Find where the given text appears and provide that cell's center as (x, y) coordinate. 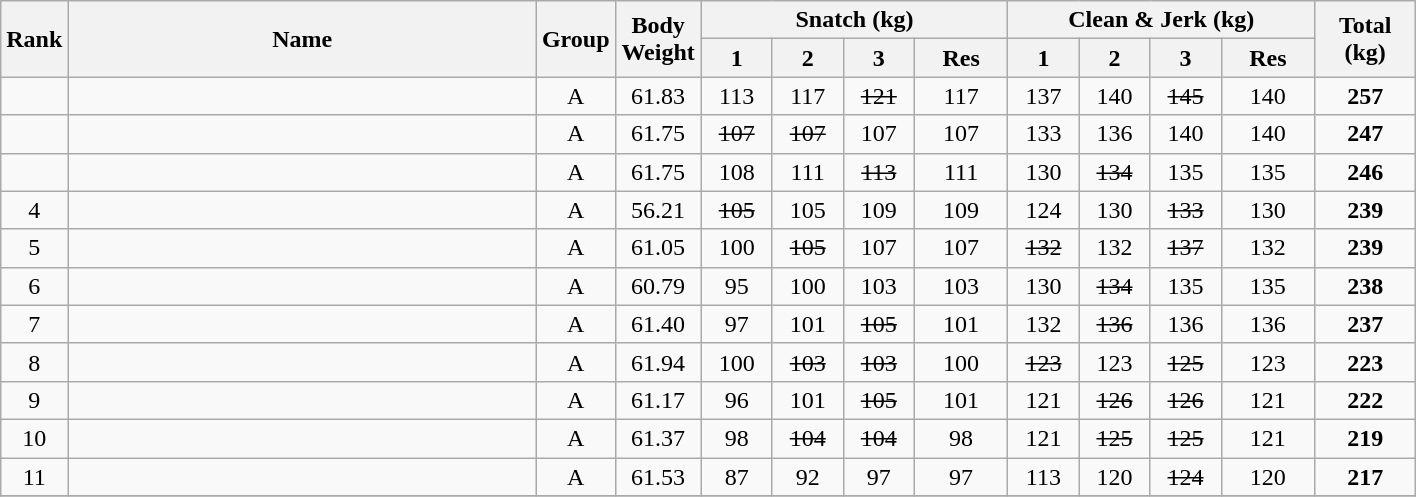
96 (736, 400)
237 (1366, 324)
145 (1186, 96)
247 (1366, 134)
61.37 (658, 438)
60.79 (658, 286)
5 (34, 248)
Body Weight (658, 39)
61.05 (658, 248)
Rank (34, 39)
61.40 (658, 324)
56.21 (658, 210)
11 (34, 477)
238 (1366, 286)
7 (34, 324)
4 (34, 210)
61.83 (658, 96)
9 (34, 400)
217 (1366, 477)
257 (1366, 96)
92 (808, 477)
6 (34, 286)
Total (kg) (1366, 39)
223 (1366, 362)
95 (736, 286)
61.53 (658, 477)
Group (576, 39)
108 (736, 172)
Snatch (kg) (854, 20)
Name (302, 39)
222 (1366, 400)
Clean & Jerk (kg) (1162, 20)
219 (1366, 438)
61.94 (658, 362)
10 (34, 438)
8 (34, 362)
61.17 (658, 400)
87 (736, 477)
246 (1366, 172)
